Detect which cell encompasses the target text, then output its [X, Y] center coordinate. 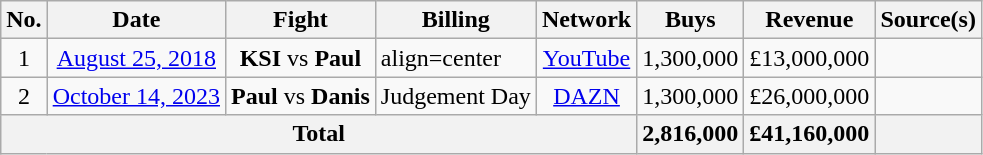
YouTube [586, 58]
Fight [301, 20]
£41,160,000 [810, 134]
October 14, 2023 [136, 96]
Billing [456, 20]
Buys [690, 20]
£13,000,000 [810, 58]
KSI vs Paul [301, 58]
Total [319, 134]
No. [24, 20]
2 [24, 96]
August 25, 2018 [136, 58]
DAZN [586, 96]
Source(s) [928, 20]
2,816,000 [690, 134]
Date [136, 20]
align=center [456, 58]
Paul vs Danis [301, 96]
1 [24, 58]
Revenue [810, 20]
£26,000,000 [810, 96]
Judgement Day [456, 96]
Network [586, 20]
